From the cell containing the given text, extract its center point as (x, y) coordinate. 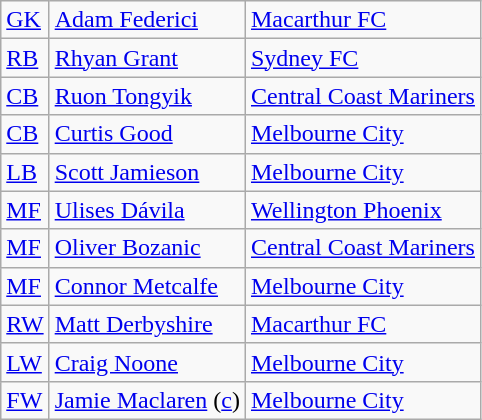
Craig Noone (147, 362)
RB (25, 58)
Curtis Good (147, 134)
Sydney FC (362, 58)
Connor Metcalfe (147, 286)
GK (25, 20)
LW (25, 362)
Jamie Maclaren (c) (147, 400)
LB (25, 172)
FW (25, 400)
Wellington Phoenix (362, 210)
Matt Derbyshire (147, 324)
Ruon Tongyik (147, 96)
Ulises Dávila (147, 210)
Rhyan Grant (147, 58)
Scott Jamieson (147, 172)
Oliver Bozanic (147, 248)
Adam Federici (147, 20)
RW (25, 324)
